Scan for the cell matching the given text and deliver its (x, y) coordinate at center. 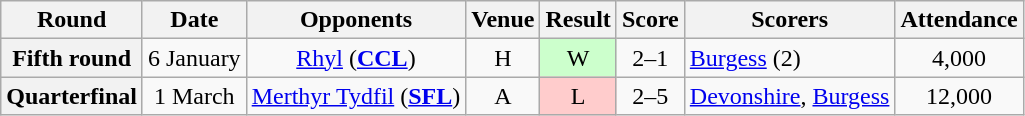
Scorers (790, 20)
Rhyl (CCL) (356, 58)
Fifth round (72, 58)
1 March (194, 96)
Venue (503, 20)
Result (578, 20)
12,000 (959, 96)
Attendance (959, 20)
2–1 (650, 58)
2–5 (650, 96)
Score (650, 20)
Date (194, 20)
H (503, 58)
Round (72, 20)
Devonshire, Burgess (790, 96)
L (578, 96)
Merthyr Tydfil (SFL) (356, 96)
4,000 (959, 58)
Burgess (2) (790, 58)
Opponents (356, 20)
A (503, 96)
Quarterfinal (72, 96)
W (578, 58)
6 January (194, 58)
